Locate the cell with the specified text and output its (x, y) center coordinate. 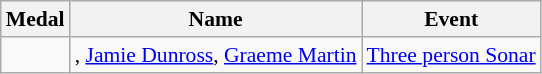
Event (452, 19)
, Jamie Dunross, Graeme Martin (216, 55)
Three person Sonar (452, 55)
Name (216, 19)
Medal (36, 19)
